From the cell containing the given text, extract its center point as (X, Y) coordinate. 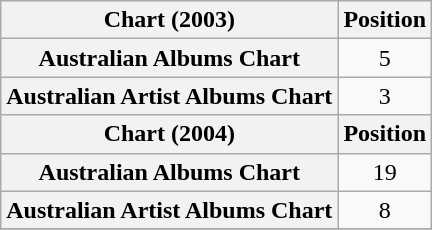
3 (385, 96)
Chart (2004) (170, 134)
Chart (2003) (170, 20)
5 (385, 58)
19 (385, 172)
8 (385, 210)
